Output the [x, y] coordinate of the center of the cell containing the given text.  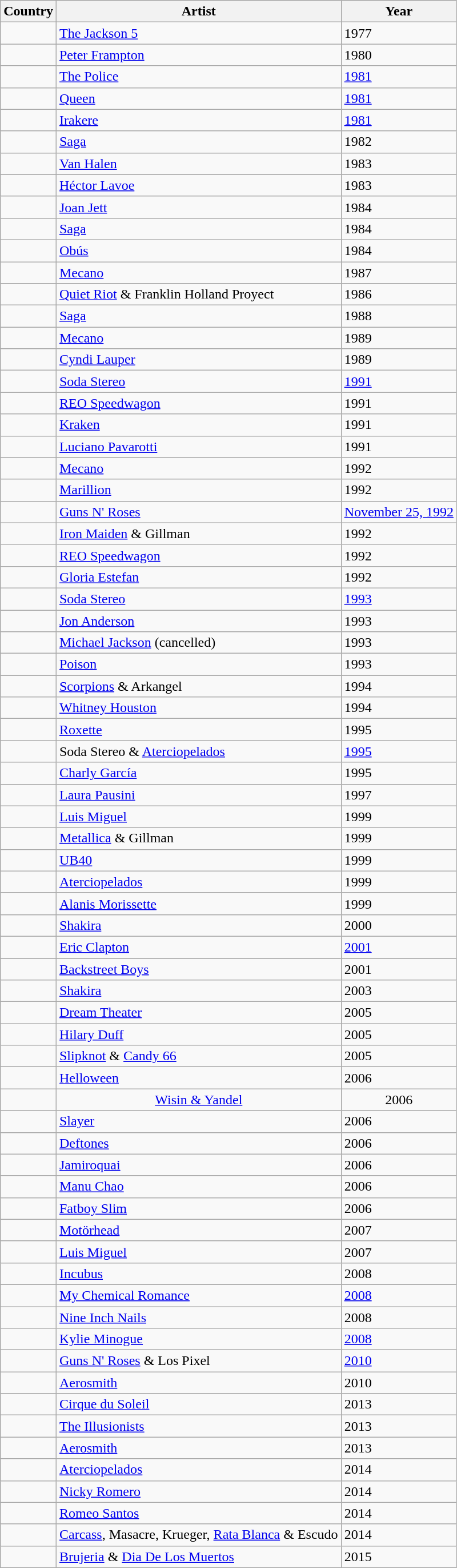
1986 [399, 295]
Carcass, Masacre, Krueger, Rata Blanca & Escudo [199, 1535]
Manu Chao [199, 1187]
Obús [199, 250]
Joan Jett [199, 207]
Quiet Riot & Franklin Holland Proyect [199, 295]
Slipknot & Candy 66 [199, 1056]
The Police [199, 77]
Eric Clapton [199, 947]
2000 [399, 925]
Helloween [199, 1078]
Nine Inch Nails [199, 1317]
Nicky Romero [199, 1491]
UB40 [199, 860]
Cirque du Soleil [199, 1404]
Guns N' Roses & Los Pixel [199, 1361]
Cyndi Lauper [199, 360]
Iron Maiden & Gillman [199, 534]
Deftones [199, 1143]
Whitney Houston [199, 708]
Wisin & Yandel [199, 1100]
Jon Anderson [199, 620]
November 25, 1992 [399, 512]
Irakere [199, 120]
The Illusionists [199, 1426]
1977 [399, 33]
Héctor Lavoe [199, 185]
Poison [199, 664]
Charly García [199, 773]
2003 [399, 991]
Artist [199, 11]
2015 [399, 1557]
Peter Frampton [199, 55]
Kylie Minogue [199, 1339]
Incubus [199, 1273]
1982 [399, 142]
Guns N' Roses [199, 512]
Kraken [199, 425]
Dream Theater [199, 1013]
Laura Pausini [199, 795]
1980 [399, 55]
1997 [399, 795]
Brujeria & Dia De Los Muertos [199, 1557]
My Chemical Romance [199, 1295]
Van Halen [199, 164]
Marillion [199, 490]
Year [399, 11]
Jamiroquai [199, 1165]
The Jackson 5 [199, 33]
Hilary Duff [199, 1034]
1988 [399, 316]
Country [29, 11]
Backstreet Boys [199, 969]
1987 [399, 273]
Slayer [199, 1121]
Metallica & Gillman [199, 838]
Motörhead [199, 1230]
Gloria Estefan [199, 577]
Alanis Morissette [199, 904]
Michael Jackson (cancelled) [199, 643]
Romeo Santos [199, 1513]
Roxette [199, 730]
Soda Stereo & Aterciopelados [199, 751]
Scorpions & Arkangel [199, 686]
Fatboy Slim [199, 1208]
Luciano Pavarotti [199, 447]
Queen [199, 98]
